Extract the (x, y) coordinate from the center of the cell holding the provided text.  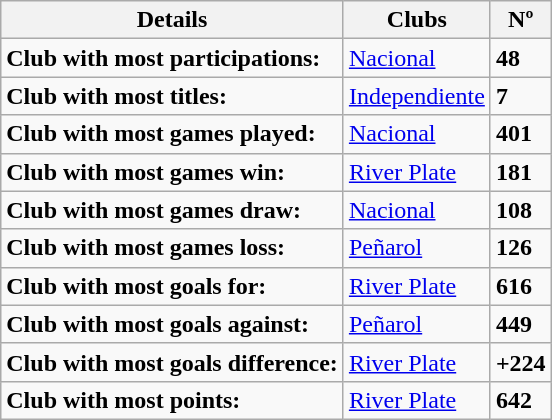
Club with most games win: (172, 172)
449 (520, 324)
Club with most points: (172, 400)
Club with most goals difference: (172, 362)
Club with most games loss: (172, 248)
Nº (520, 20)
Club with most games draw: (172, 210)
Club with most titles: (172, 96)
+224 (520, 362)
Club with most goals for: (172, 286)
181 (520, 172)
7 (520, 96)
Clubs (416, 20)
Club with most participations: (172, 58)
Independiente (416, 96)
108 (520, 210)
401 (520, 134)
126 (520, 248)
48 (520, 58)
Club with most goals against: (172, 324)
616 (520, 286)
Details (172, 20)
Club with most games played: (172, 134)
642 (520, 400)
